Return the (X, Y) coordinate for the center point of the cell that contains the specified text.  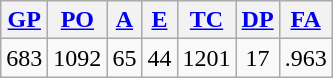
A (124, 20)
683 (24, 58)
17 (258, 58)
65 (124, 58)
DP (258, 20)
1092 (78, 58)
1201 (206, 58)
GP (24, 20)
44 (160, 58)
PO (78, 20)
FA (306, 20)
E (160, 20)
TC (206, 20)
.963 (306, 58)
